Capture the cell that displays the provided text and extract its [X, Y] central coordinate. 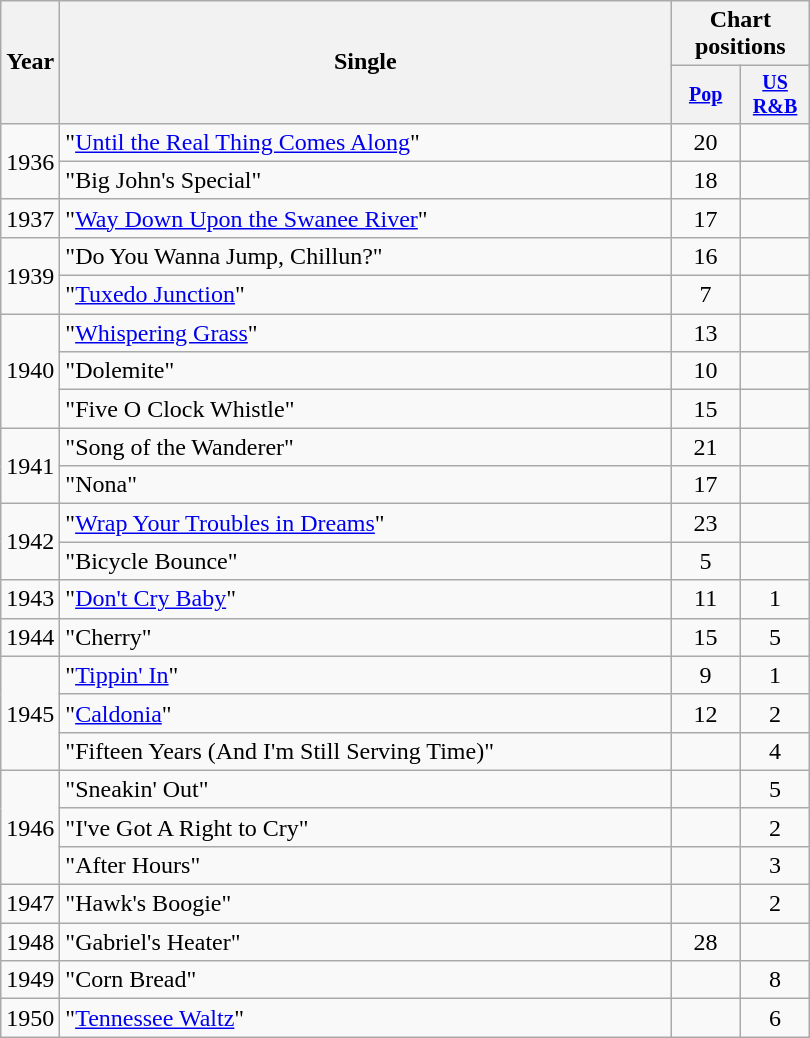
"Dolemite" [366, 371]
1946 [30, 827]
"Wrap Your Troubles in Dreams" [366, 523]
21 [706, 447]
"Don't Cry Baby" [366, 599]
3 [774, 865]
"Five O Clock Whistle" [366, 409]
"Nona" [366, 485]
Chart positions [740, 34]
"Fifteen Years (And I'm Still Serving Time)" [366, 751]
1941 [30, 466]
"Whispering Grass" [366, 333]
11 [706, 599]
Year [30, 62]
"Do You Wanna Jump, Chillun?" [366, 256]
12 [706, 713]
1936 [30, 161]
1947 [30, 904]
1945 [30, 713]
"Song of the Wanderer" [366, 447]
"Big John's Special" [366, 180]
13 [706, 333]
18 [706, 180]
1943 [30, 599]
"Until the Real Thing Comes Along" [366, 142]
7 [706, 295]
"Sneakin' Out" [366, 789]
23 [706, 523]
"Tennessee Waltz" [366, 1018]
6 [774, 1018]
"Corn Bread" [366, 980]
8 [774, 980]
1944 [30, 637]
Pop [706, 94]
"Gabriel's Heater" [366, 942]
10 [706, 371]
"Bicycle Bounce" [366, 561]
4 [774, 751]
"Hawk's Boogie" [366, 904]
1950 [30, 1018]
1942 [30, 542]
1948 [30, 942]
"I've Got A Right to Cry" [366, 827]
1939 [30, 275]
20 [706, 142]
16 [706, 256]
1949 [30, 980]
"Tuxedo Junction" [366, 295]
Single [366, 62]
USR&B [774, 94]
1937 [30, 218]
"Caldonia" [366, 713]
"Way Down Upon the Swanee River" [366, 218]
1940 [30, 371]
"After Hours" [366, 865]
"Tippin' In" [366, 675]
"Cherry" [366, 637]
9 [706, 675]
28 [706, 942]
